Identify which cell holds the provided text, then report its (X, Y) central coordinate. 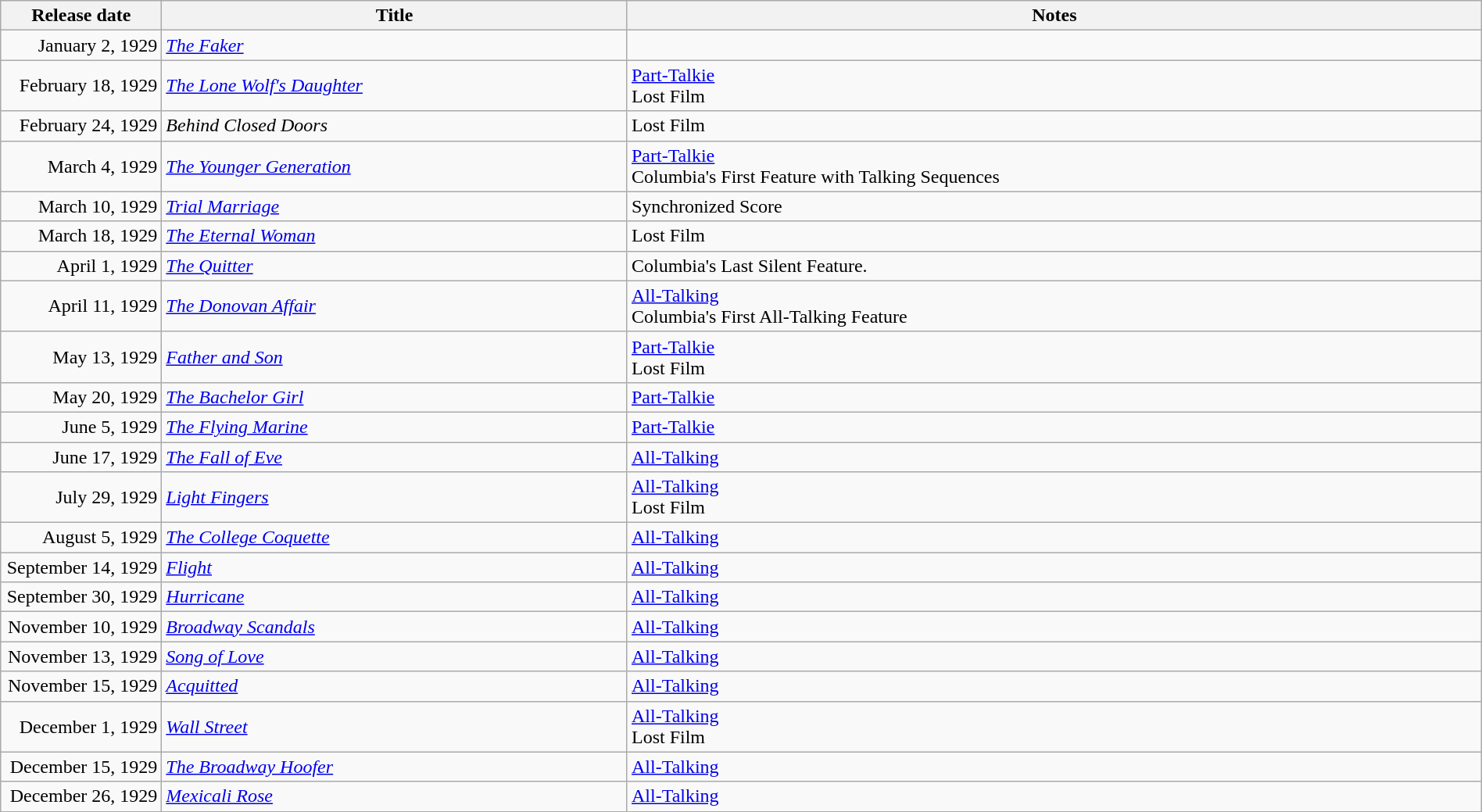
February 24, 1929 (81, 126)
December 1, 1929 (81, 727)
Part-TalkieColumbia's First Feature with Talking Sequences (1054, 166)
The Broadway Hoofer (395, 767)
Father and Son (395, 356)
The Donovan Affair (395, 306)
Release date (81, 16)
Title (395, 16)
Broadway Scandals (395, 627)
December 15, 1929 (81, 767)
The Younger Generation (395, 166)
The Fall of Eve (395, 457)
April 11, 1929 (81, 306)
Song of Love (395, 656)
Columbia's Last Silent Feature. (1054, 266)
February 18, 1929 (81, 86)
The Faker (395, 45)
Notes (1054, 16)
November 10, 1929 (81, 627)
Acquitted (395, 686)
All-TalkingColumbia's First All-Talking Feature (1054, 306)
Behind Closed Doors (395, 126)
The Quitter (395, 266)
September 14, 1929 (81, 567)
May 13, 1929 (81, 356)
June 17, 1929 (81, 457)
The Flying Marine (395, 427)
Synchronized Score (1054, 206)
Trial Marriage (395, 206)
August 5, 1929 (81, 538)
The Bachelor Girl (395, 397)
March 10, 1929 (81, 206)
January 2, 1929 (81, 45)
March 18, 1929 (81, 236)
Wall Street (395, 727)
The Eternal Woman (395, 236)
July 29, 1929 (81, 497)
June 5, 1929 (81, 427)
April 1, 1929 (81, 266)
March 4, 1929 (81, 166)
December 26, 1929 (81, 796)
Mexicali Rose (395, 796)
Light Fingers (395, 497)
Hurricane (395, 597)
The College Coquette (395, 538)
May 20, 1929 (81, 397)
September 30, 1929 (81, 597)
Flight (395, 567)
The Lone Wolf's Daughter (395, 86)
November 15, 1929 (81, 686)
November 13, 1929 (81, 656)
